Search for the cell housing the specified text and yield its (x, y) center coordinate. 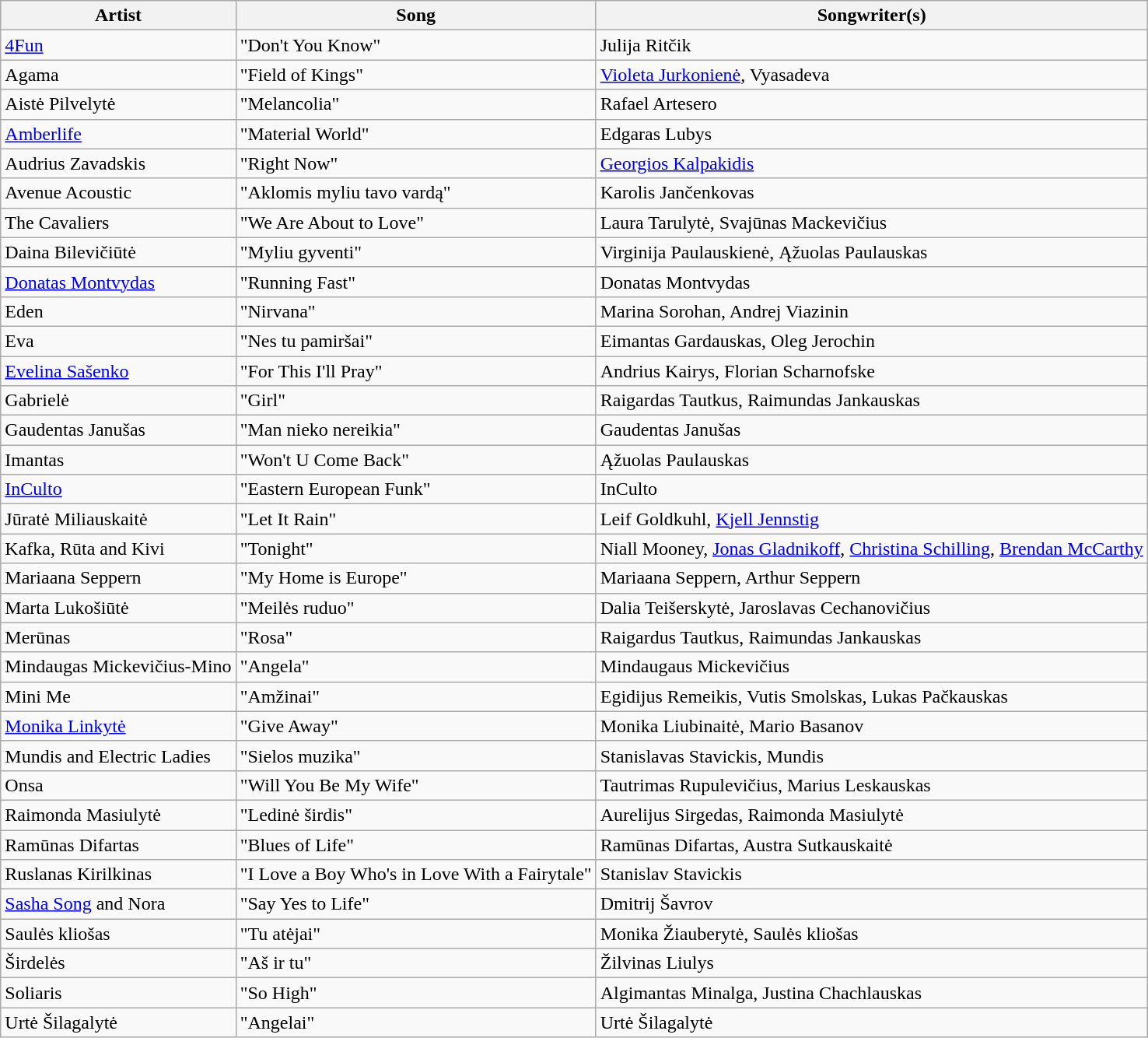
"Right Now" (415, 163)
Onsa (118, 785)
"Amžinai" (415, 696)
"Running Fast" (415, 282)
"Nes tu pamiršai" (415, 341)
"Field of Kings" (415, 75)
"Sielos muzika" (415, 756)
"Aklomis myliu tavo vardą" (415, 193)
Ruslanas Kirilkinas (118, 875)
Songwriter(s) (871, 16)
Aurelijus Sirgedas, Raimonda Masiulytė (871, 815)
4Fun (118, 45)
"I Love a Boy Who's in Love With a Fairytale" (415, 875)
Julija Ritčik (871, 45)
Mundis and Electric Ladies (118, 756)
"We Are About to Love" (415, 223)
"Won't U Come Back" (415, 460)
Agama (118, 75)
Monika Linkytė (118, 726)
"Angelai" (415, 1022)
Virginija Paulauskienė, Ąžuolas Paulauskas (871, 252)
"Eastern European Funk" (415, 489)
Daina Bilevičiūtė (118, 252)
"Tonight" (415, 549)
Evelina Sašenko (118, 371)
"Aš ir tu" (415, 963)
Monika Žiauberytė, Saulės kliošas (871, 934)
Dalia Teišerskytė, Jaroslavas Cechanovičius (871, 608)
Rafael Artesero (871, 104)
Leif Goldkuhl, Kjell Jennstig (871, 519)
Monika Liubinaitė, Mario Basanov (871, 726)
Širdelės (118, 963)
"For This I'll Pray" (415, 371)
"Melancolia" (415, 104)
"Angela" (415, 667)
Eimantas Gardauskas, Oleg Jerochin (871, 341)
Amberlife (118, 134)
"Say Yes to Life" (415, 904)
Mini Me (118, 696)
Stanislavas Stavickis, Mundis (871, 756)
"So High" (415, 993)
Žilvinas Liulys (871, 963)
Karolis Jančenkovas (871, 193)
"Give Away" (415, 726)
Song (415, 16)
"Don't You Know" (415, 45)
Audrius Zavadskis (118, 163)
"Will You Be My Wife" (415, 785)
Mariaana Seppern (118, 578)
Eva (118, 341)
"Let It Rain" (415, 519)
"Tu atėjai" (415, 934)
"My Home is Europe" (415, 578)
Raigardus Tautkus, Raimundas Jankauskas (871, 637)
"Man nieko nereikia" (415, 430)
Stanislav Stavickis (871, 875)
Marta Lukošiūtė (118, 608)
Aistė Pilvelytė (118, 104)
Marina Sorohan, Andrej Viazinin (871, 311)
Sasha Song and Nora (118, 904)
Avenue Acoustic (118, 193)
The Cavaliers (118, 223)
Mindaugas Mickevičius-Mino (118, 667)
Edgaras Lubys (871, 134)
"Material World" (415, 134)
Niall Mooney, Jonas Gladnikoff, Christina Schilling, Brendan McCarthy (871, 549)
Raimonda Masiulytė (118, 815)
"Ledinė širdis" (415, 815)
Georgios Kalpakidis (871, 163)
Egidijus Remeikis, Vutis Smolskas, Lukas Pačkauskas (871, 696)
Raigardas Tautkus, Raimundas Jankauskas (871, 401)
"Rosa" (415, 637)
Algimantas Minalga, Justina Chachlauskas (871, 993)
"Girl" (415, 401)
Andrius Kairys, Florian Scharnofske (871, 371)
Tautrimas Rupulevičius, Marius Leskauskas (871, 785)
Eden (118, 311)
Artist (118, 16)
Laura Tarulytė, Svajūnas Mackevičius (871, 223)
"Blues of Life" (415, 844)
Ramūnas Difartas, Austra Sutkauskaitė (871, 844)
Merūnas (118, 637)
"Meilės ruduo" (415, 608)
"Nirvana" (415, 311)
"Myliu gyventi" (415, 252)
Saulės kliošas (118, 934)
Dmitrij Šavrov (871, 904)
Jūratė Miliauskaitė (118, 519)
Gabrielė (118, 401)
Kafka, Rūta and Kivi (118, 549)
Violeta Jurkonienė, Vyasadeva (871, 75)
Ąžuolas Paulauskas (871, 460)
Ramūnas Difartas (118, 844)
Imantas (118, 460)
Mindaugaus Mickevičius (871, 667)
Soliaris (118, 993)
Mariaana Seppern, Arthur Seppern (871, 578)
